From the cell containing the given text, extract its center point as [X, Y] coordinate. 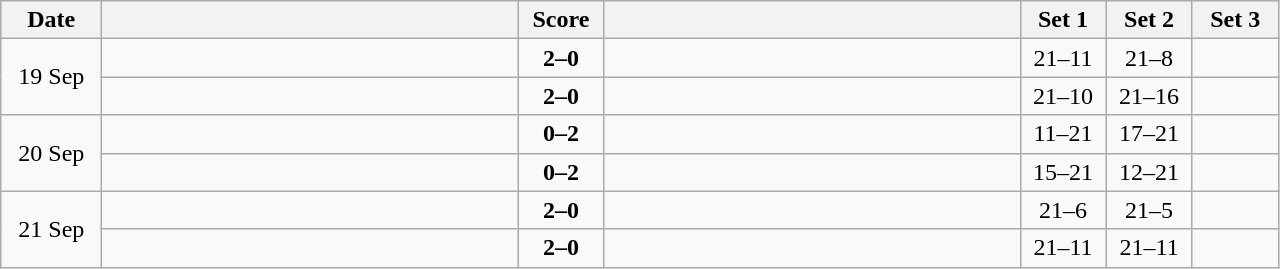
11–21 [1063, 134]
12–21 [1149, 172]
Score [561, 20]
Set 3 [1235, 20]
21–6 [1063, 210]
21–10 [1063, 96]
21 Sep [52, 229]
21–16 [1149, 96]
20 Sep [52, 153]
21–8 [1149, 58]
15–21 [1063, 172]
Date [52, 20]
17–21 [1149, 134]
Set 1 [1063, 20]
Set 2 [1149, 20]
19 Sep [52, 77]
21–5 [1149, 210]
